Identify which cell holds the provided text, then report its [x, y] central coordinate. 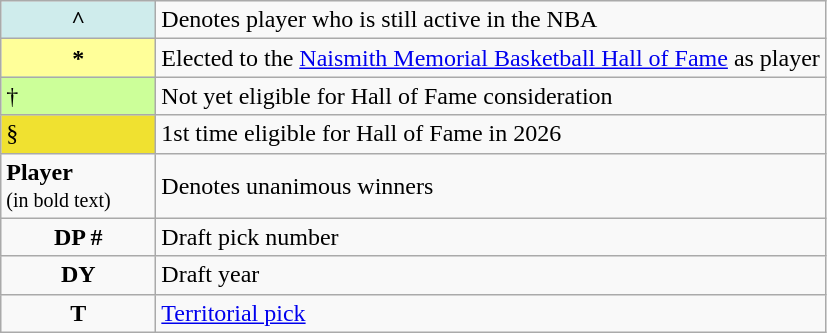
§ [78, 134]
DY [78, 275]
Denotes unanimous winners [491, 186]
1st time eligible for Hall of Fame in 2026 [491, 134]
^ [78, 20]
* [78, 58]
DP # [78, 237]
T [78, 313]
Territorial pick [491, 313]
Draft year [491, 275]
Not yet eligible for Hall of Fame consideration [491, 96]
Elected to the Naismith Memorial Basketball Hall of Fame as player [491, 58]
Draft pick number [491, 237]
† [78, 96]
Denotes player who is still active in the NBA [491, 20]
Player(in bold text) [78, 186]
